Scan for the cell matching the given text and deliver its [x, y] coordinate at center. 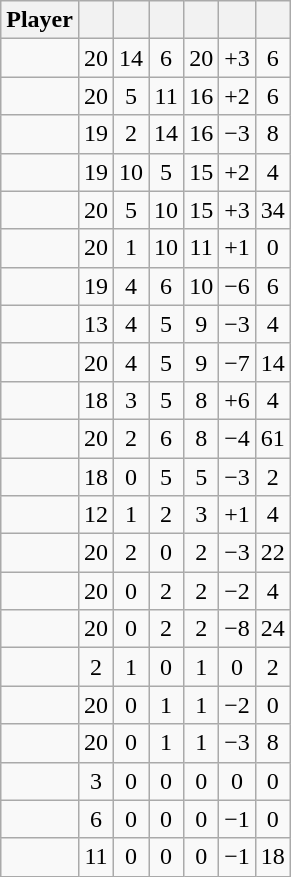
−4 [238, 438]
−7 [238, 362]
24 [272, 629]
+6 [238, 400]
13 [96, 324]
−8 [238, 629]
12 [96, 515]
22 [272, 553]
Player [40, 20]
61 [272, 438]
−6 [238, 286]
34 [272, 210]
